From the cell containing the given text, extract its center point as [x, y] coordinate. 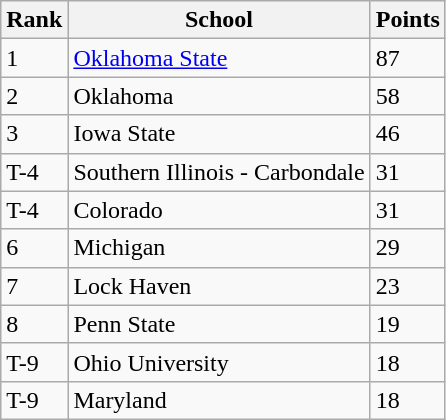
Oklahoma [219, 96]
23 [408, 286]
Ohio University [219, 362]
3 [34, 134]
Lock Haven [219, 286]
58 [408, 96]
6 [34, 248]
87 [408, 58]
Oklahoma State [219, 58]
1 [34, 58]
29 [408, 248]
Colorado [219, 210]
Maryland [219, 400]
Points [408, 20]
19 [408, 324]
Penn State [219, 324]
Iowa State [219, 134]
8 [34, 324]
2 [34, 96]
Rank [34, 20]
Southern Illinois - Carbondale [219, 172]
46 [408, 134]
Michigan [219, 248]
School [219, 20]
7 [34, 286]
